Locate the cell with the specified text and output its [X, Y] center coordinate. 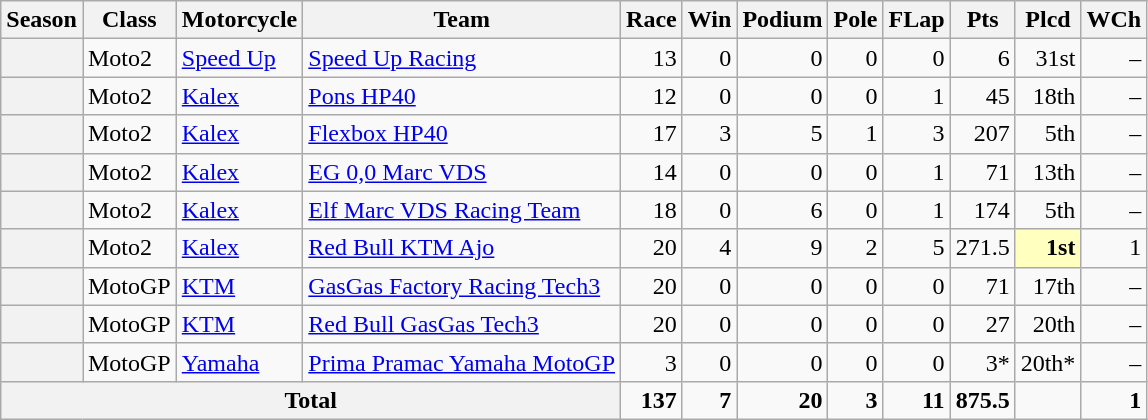
9 [782, 248]
13 [652, 58]
1st [1048, 248]
WCh [1114, 20]
137 [652, 400]
2 [856, 248]
271.5 [982, 248]
207 [982, 134]
18th [1048, 96]
Win [710, 20]
17th [1048, 286]
Pons HP40 [462, 96]
Plcd [1048, 20]
3* [982, 362]
Motorcycle [240, 20]
FLap [916, 20]
Podium [782, 20]
14 [652, 172]
Speed Up Racing [462, 58]
Red Bull KTM Ajo [462, 248]
174 [982, 210]
875.5 [982, 400]
Class [129, 20]
17 [652, 134]
27 [982, 324]
Elf Marc VDS Racing Team [462, 210]
Race [652, 20]
13th [1048, 172]
Flexbox HP40 [462, 134]
4 [710, 248]
Prima Pramac Yamaha MotoGP [462, 362]
11 [916, 400]
45 [982, 96]
EG 0,0 Marc VDS [462, 172]
20th* [1048, 362]
Team [462, 20]
7 [710, 400]
Season [42, 20]
GasGas Factory Racing Tech3 [462, 286]
Yamaha [240, 362]
Total [311, 400]
Speed Up [240, 58]
20th [1048, 324]
Pts [982, 20]
31st [1048, 58]
12 [652, 96]
Pole [856, 20]
18 [652, 210]
Red Bull GasGas Tech3 [462, 324]
